For the text-containing cell, return its midpoint in (X, Y) coordinate format. 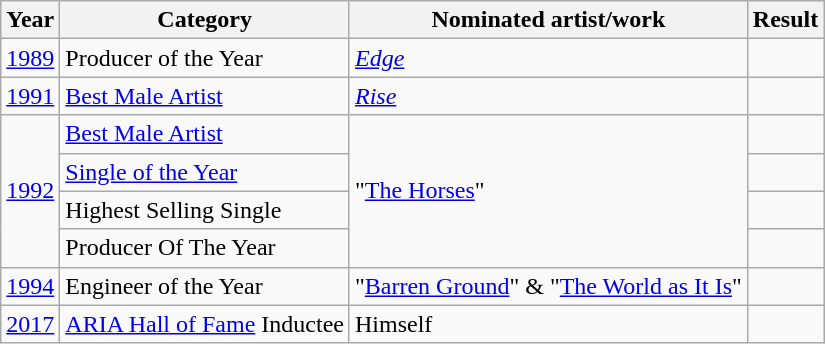
Year (30, 20)
Single of the Year (205, 172)
ARIA Hall of Fame Inductee (205, 324)
Himself (548, 324)
Engineer of the Year (205, 286)
Rise (548, 96)
1991 (30, 96)
"The Horses" (548, 191)
1994 (30, 286)
2017 (30, 324)
Nominated artist/work (548, 20)
1989 (30, 58)
Result (785, 20)
Producer Of The Year (205, 248)
Category (205, 20)
Highest Selling Single (205, 210)
Edge (548, 58)
"Barren Ground" & "The World as It Is" (548, 286)
1992 (30, 191)
Producer of the Year (205, 58)
